Scan for the cell matching the given text and deliver its [X, Y] coordinate at center. 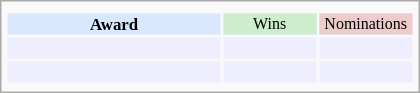
Award [114, 24]
Nominations [366, 24]
Wins [270, 24]
